Output the [x, y] coordinate of the center of the cell containing the given text.  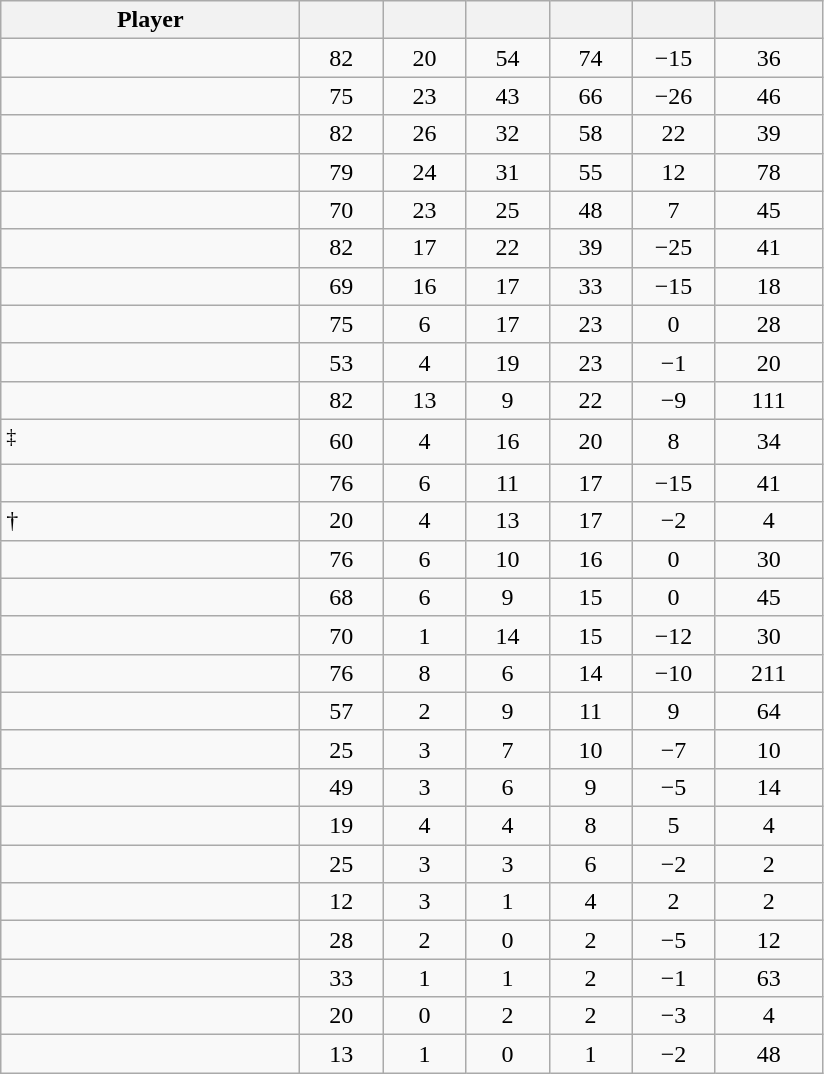
66 [590, 96]
−10 [674, 673]
63 [768, 978]
5 [674, 826]
69 [342, 286]
Player [150, 20]
36 [768, 58]
211 [768, 673]
78 [768, 172]
−25 [674, 248]
57 [342, 711]
60 [342, 442]
64 [768, 711]
32 [508, 134]
49 [342, 787]
54 [508, 58]
‡ [150, 442]
43 [508, 96]
53 [342, 362]
† [150, 521]
74 [590, 58]
−26 [674, 96]
111 [768, 400]
26 [424, 134]
18 [768, 286]
34 [768, 442]
31 [508, 172]
−12 [674, 635]
−7 [674, 749]
24 [424, 172]
−9 [674, 400]
68 [342, 597]
46 [768, 96]
58 [590, 134]
55 [590, 172]
−3 [674, 1016]
79 [342, 172]
